Return the [x, y] coordinate for the center point of the cell that contains the specified text.  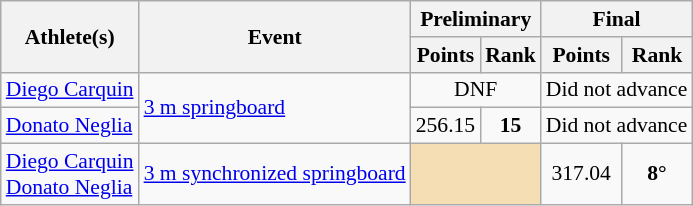
3 m synchronized springboard [275, 174]
Final [617, 19]
3 m springboard [275, 108]
Athlete(s) [70, 36]
Diego Carquin [70, 90]
8° [658, 174]
Diego CarquinDonato Neglia [70, 174]
Preliminary [476, 19]
Donato Neglia [70, 126]
DNF [476, 90]
256.15 [446, 126]
317.04 [582, 174]
Event [275, 36]
15 [510, 126]
